Locate the cell with the specified text and output its [X, Y] center coordinate. 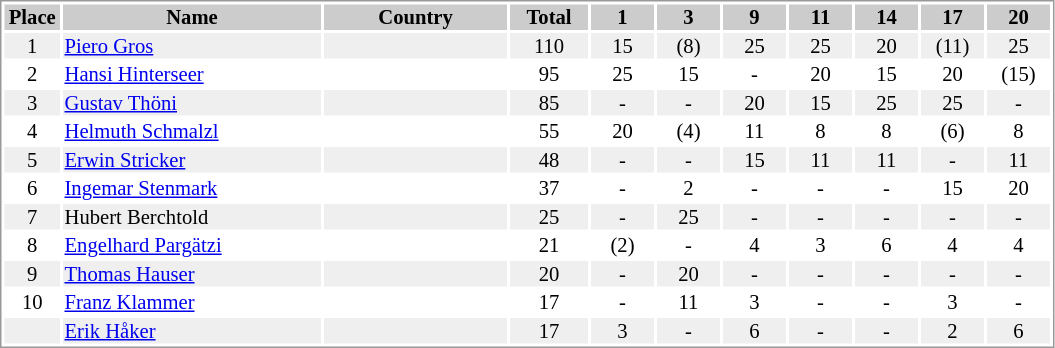
55 [549, 131]
(6) [952, 131]
14 [886, 17]
Total [549, 17]
Engelhard Pargätzi [192, 245]
Erik Håker [192, 331]
Erwin Stricker [192, 160]
Helmuth Schmalzl [192, 131]
21 [549, 245]
37 [549, 189]
Hubert Berchtold [192, 217]
Place [32, 17]
Country [416, 17]
48 [549, 160]
Franz Klammer [192, 303]
Gustav Thöni [192, 103]
(15) [1018, 75]
Name [192, 17]
(2) [622, 245]
5 [32, 160]
110 [549, 46]
Ingemar Stenmark [192, 189]
7 [32, 217]
85 [549, 103]
Piero Gros [192, 46]
(11) [952, 46]
Hansi Hinterseer [192, 75]
95 [549, 75]
Thomas Hauser [192, 274]
(4) [688, 131]
(8) [688, 46]
10 [32, 303]
